Provide the [x, y] coordinate of the cell's center where the given text is located.  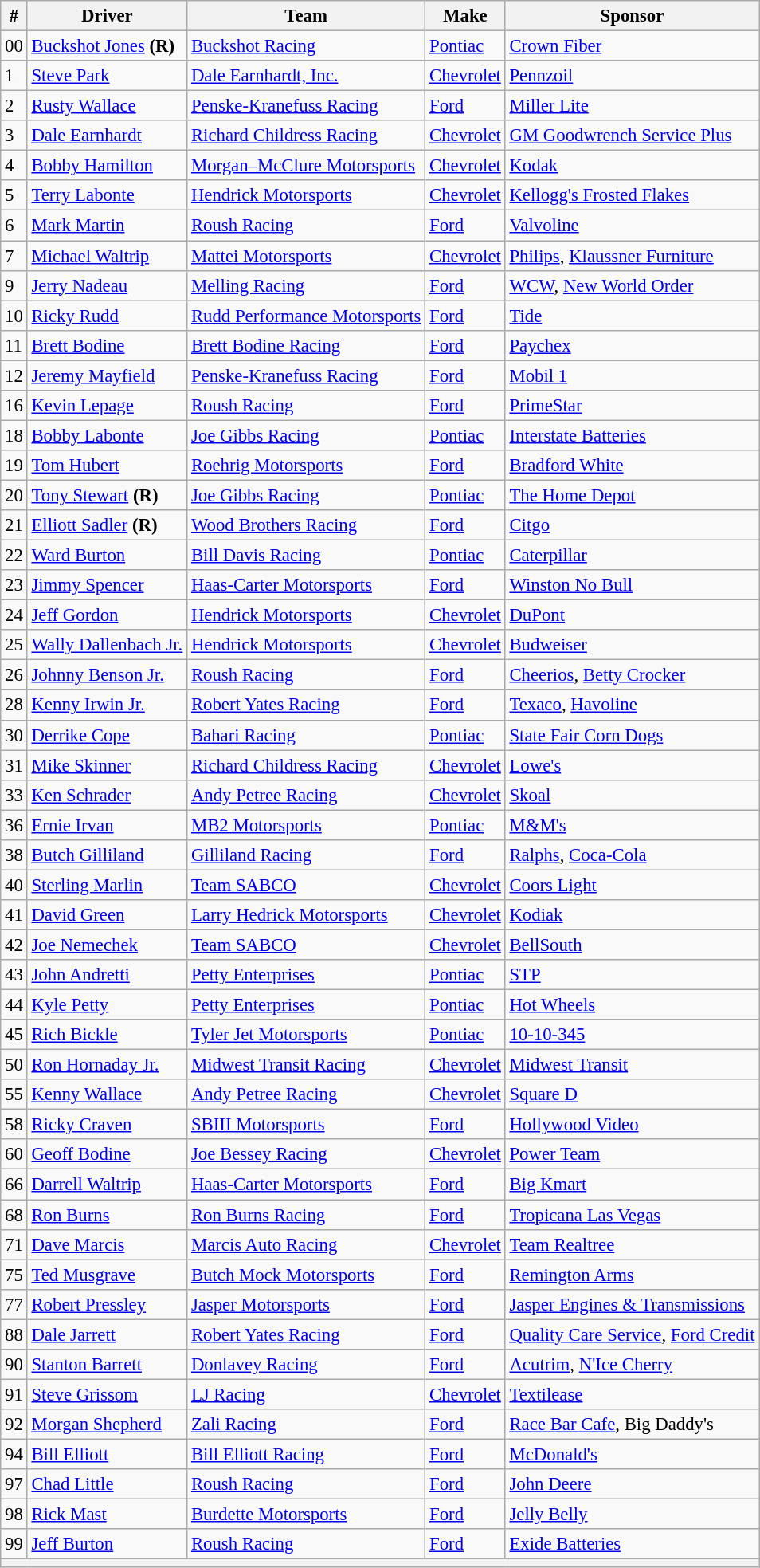
John Deere [633, 1484]
Joe Bessey Racing [306, 1155]
18 [14, 435]
1 [14, 76]
Butch Mock Motorsports [306, 1275]
Terry Labonte [107, 195]
Buckshot Jones (R) [107, 46]
Rudd Performance Motorsports [306, 316]
Caterpillar [633, 556]
33 [14, 795]
Bill Elliott Racing [306, 1454]
44 [14, 1005]
Ron Burns [107, 1215]
MB2 Motorsports [306, 825]
Skoal [633, 795]
Tide [633, 316]
Lowe's [633, 765]
Bobby Labonte [107, 435]
Melling Racing [306, 285]
Wally Dallenbach Jr. [107, 645]
45 [14, 1035]
Larry Hedrick Motorsports [306, 915]
DuPont [633, 615]
Mobil 1 [633, 375]
28 [14, 705]
LJ Racing [306, 1394]
98 [14, 1515]
Winston No Bull [633, 585]
Big Kmart [633, 1185]
24 [14, 615]
Wood Brothers Racing [306, 525]
4 [14, 166]
16 [14, 406]
Valvoline [633, 226]
Quality Care Service, Ford Credit [633, 1334]
GM Goodwrench Service Plus [633, 136]
Morgan Shepherd [107, 1425]
23 [14, 585]
2 [14, 106]
5 [14, 195]
38 [14, 855]
Cheerios, Betty Crocker [633, 675]
Exide Batteries [633, 1544]
Brett Bodine [107, 345]
Buckshot Racing [306, 46]
Jerry Nadeau [107, 285]
91 [14, 1394]
Jimmy Spencer [107, 585]
92 [14, 1425]
Tony Stewart (R) [107, 495]
Sponsor [633, 16]
Ken Schrader [107, 795]
Textilease [633, 1394]
77 [14, 1304]
Jeremy Mayfield [107, 375]
Driver [107, 16]
Kodiak [633, 915]
Robert Pressley [107, 1304]
71 [14, 1244]
Power Team [633, 1155]
22 [14, 556]
94 [14, 1454]
Butch Gilliland [107, 855]
Chad Little [107, 1484]
Jeff Gordon [107, 615]
Kevin Lepage [107, 406]
# [14, 16]
58 [14, 1125]
Sterling Marlin [107, 885]
Rick Mast [107, 1515]
Hot Wheels [633, 1005]
STP [633, 975]
6 [14, 226]
Michael Waltrip [107, 256]
Stanton Barrett [107, 1365]
Team [306, 16]
M&M's [633, 825]
Remington Arms [633, 1275]
Mattei Motorsports [306, 256]
Dale Jarrett [107, 1334]
Jasper Engines & Transmissions [633, 1304]
75 [14, 1275]
Interstate Batteries [633, 435]
12 [14, 375]
Coors Light [633, 885]
99 [14, 1544]
31 [14, 765]
55 [14, 1094]
David Green [107, 915]
Tom Hubert [107, 466]
Ricky Rudd [107, 316]
Mike Skinner [107, 765]
Kenny Wallace [107, 1094]
42 [14, 945]
10 [14, 316]
20 [14, 495]
Rich Bickle [107, 1035]
Miller Lite [633, 106]
Bill Davis Racing [306, 556]
43 [14, 975]
Marcis Auto Racing [306, 1244]
Darrell Waltrip [107, 1185]
50 [14, 1065]
Jeff Burton [107, 1544]
Citgo [633, 525]
Texaco, Havoline [633, 705]
88 [14, 1334]
Burdette Motorsports [306, 1515]
Dale Earnhardt [107, 136]
Brett Bodine Racing [306, 345]
3 [14, 136]
9 [14, 285]
Kenny Irwin Jr. [107, 705]
Tyler Jet Motorsports [306, 1035]
Roehrig Motorsports [306, 466]
66 [14, 1185]
Steve Park [107, 76]
Square D [633, 1094]
Zali Racing [306, 1425]
Ward Burton [107, 556]
Ernie Irvan [107, 825]
19 [14, 466]
Kodak [633, 166]
Kellogg's Frosted Flakes [633, 195]
Ricky Craven [107, 1125]
Team Realtree [633, 1244]
John Andretti [107, 975]
Jelly Belly [633, 1515]
36 [14, 825]
State Fair Corn Dogs [633, 735]
Derrike Cope [107, 735]
41 [14, 915]
Midwest Transit Racing [306, 1065]
Morgan–McClure Motorsports [306, 166]
Ted Musgrave [107, 1275]
Donlavey Racing [306, 1365]
Jasper Motorsports [306, 1304]
WCW, New World Order [633, 285]
Bill Elliott [107, 1454]
Elliott Sadler (R) [107, 525]
Kyle Petty [107, 1005]
Ron Burns Racing [306, 1215]
Budweiser [633, 645]
00 [14, 46]
Steve Grissom [107, 1394]
Geoff Bodine [107, 1155]
The Home Depot [633, 495]
97 [14, 1484]
Midwest Transit [633, 1065]
Race Bar Cafe, Big Daddy's [633, 1425]
40 [14, 885]
90 [14, 1365]
30 [14, 735]
26 [14, 675]
Philips, Klaussner Furniture [633, 256]
Bahari Racing [306, 735]
Crown Fiber [633, 46]
Dale Earnhardt, Inc. [306, 76]
Pennzoil [633, 76]
Tropicana Las Vegas [633, 1215]
10-10-345 [633, 1035]
Dave Marcis [107, 1244]
Ron Hornaday Jr. [107, 1065]
McDonald's [633, 1454]
Make [465, 16]
25 [14, 645]
Acutrim, N'Ice Cherry [633, 1365]
Gilliland Racing [306, 855]
Joe Nemechek [107, 945]
11 [14, 345]
Mark Martin [107, 226]
21 [14, 525]
68 [14, 1215]
PrimeStar [633, 406]
60 [14, 1155]
Paychex [633, 345]
SBIII Motorsports [306, 1125]
Hollywood Video [633, 1125]
Ralphs, Coca-Cola [633, 855]
Bradford White [633, 466]
Johnny Benson Jr. [107, 675]
Bobby Hamilton [107, 166]
Rusty Wallace [107, 106]
BellSouth [633, 945]
7 [14, 256]
